From the cell containing the given text, extract its center point as (x, y) coordinate. 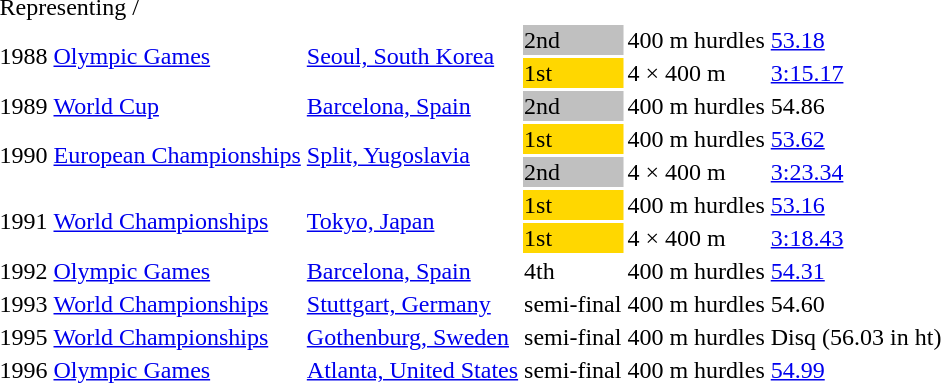
4th (573, 271)
Split, Yugoslavia (412, 156)
Stuttgart, Germany (412, 304)
Tokyo, Japan (412, 222)
European Championships (177, 156)
Gothenburg, Sweden (412, 337)
World Cup (177, 106)
Seoul, South Korea (412, 56)
